Return the (x, y) coordinate for the center point of the cell that contains the specified text.  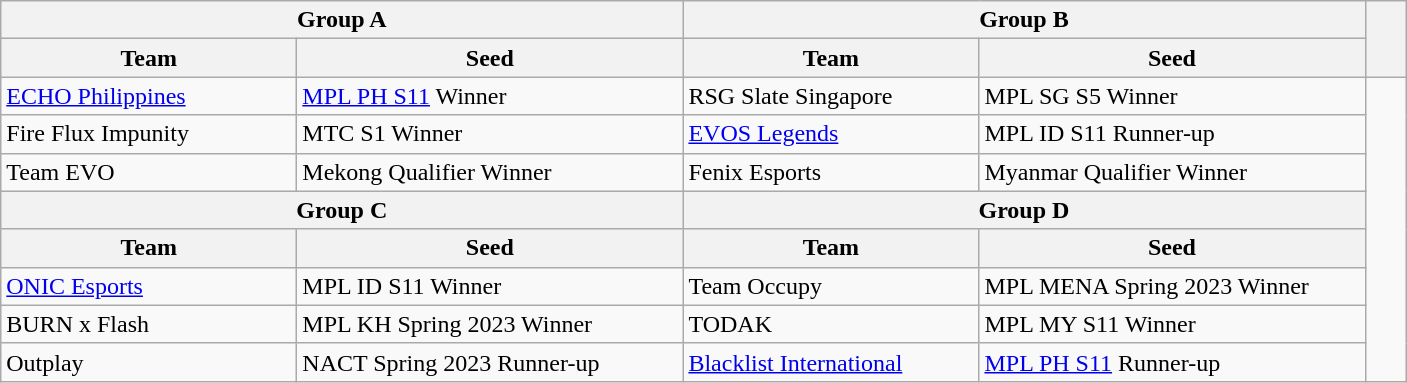
Group B (1024, 20)
MPL ID S11 Winner (490, 286)
MPL KH Spring 2023 Winner (490, 324)
NACT Spring 2023 Runner-up (490, 362)
MPL PH S11 Winner (490, 96)
Outplay (149, 362)
Team Occupy (831, 286)
MPL PH S11 Runner-up (1172, 362)
MPL MENA Spring 2023 Winner (1172, 286)
Group C (342, 210)
Fire Flux Impunity (149, 134)
Fenix Esports (831, 172)
Blacklist International (831, 362)
TODAK (831, 324)
Team EVO (149, 172)
Mekong Qualifier Winner (490, 172)
BURN x Flash (149, 324)
MPL SG S5 Winner (1172, 96)
RSG Slate Singapore (831, 96)
Group A (342, 20)
Group D (1024, 210)
Myanmar Qualifier Winner (1172, 172)
MPL ID S11 Runner-up (1172, 134)
EVOS Legends (831, 134)
ECHO Philippines (149, 96)
MPL MY S11 Winner (1172, 324)
MTC S1 Winner (490, 134)
ONIC Esports (149, 286)
